Pinpoint the cell where the given text exists, returning its [x, y] midpoint coordinate. 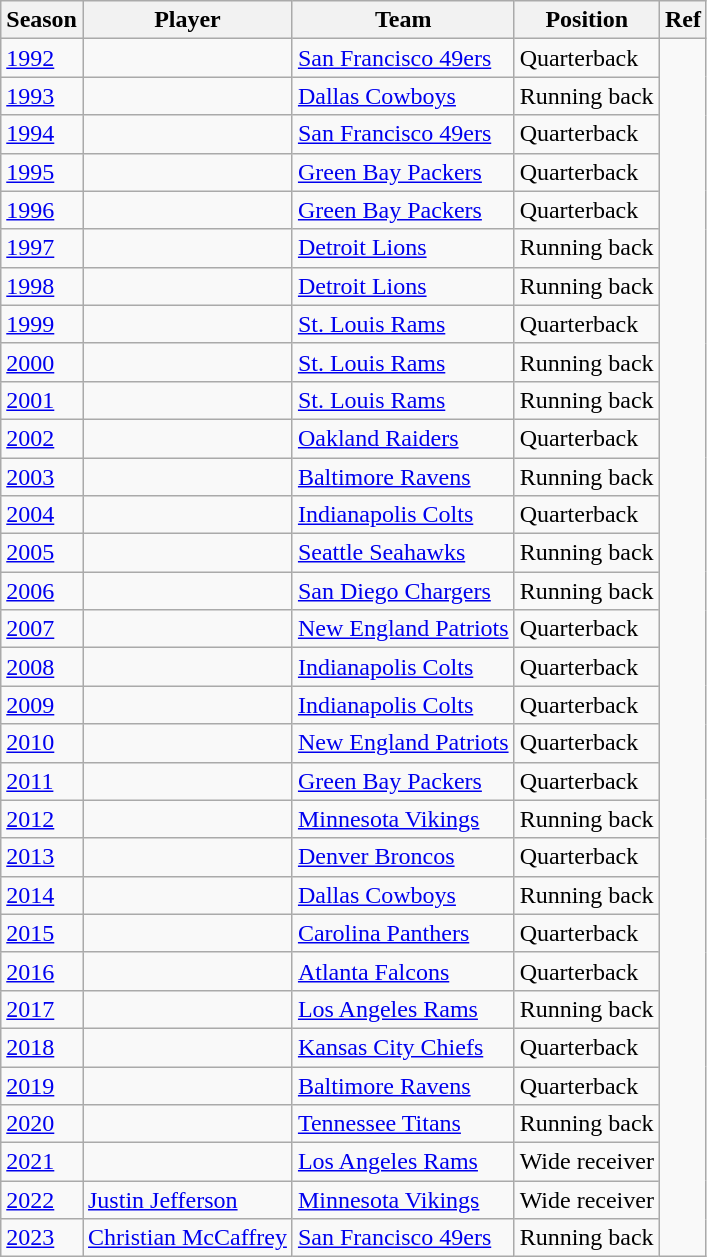
Kansas City Chiefs [403, 1047]
Player [187, 20]
1996 [42, 210]
Team [403, 20]
2007 [42, 629]
2010 [42, 743]
2008 [42, 667]
Denver Broncos [403, 857]
Christian McCaffrey [187, 1238]
2017 [42, 1009]
1998 [42, 286]
Carolina Panthers [403, 933]
San Diego Chargers [403, 591]
2023 [42, 1238]
2019 [42, 1085]
Position [586, 20]
2018 [42, 1047]
1995 [42, 172]
2011 [42, 781]
2009 [42, 705]
Seattle Seahawks [403, 553]
2020 [42, 1124]
2004 [42, 515]
Atlanta Falcons [403, 971]
2016 [42, 971]
1997 [42, 248]
2022 [42, 1200]
Tennessee Titans [403, 1124]
Justin Jefferson [187, 1200]
1999 [42, 324]
1992 [42, 58]
2015 [42, 933]
1993 [42, 96]
Ref [682, 20]
Oakland Raiders [403, 438]
2005 [42, 553]
2013 [42, 857]
2021 [42, 1162]
2006 [42, 591]
Season [42, 20]
2002 [42, 438]
2001 [42, 400]
2012 [42, 819]
2014 [42, 895]
2003 [42, 477]
1994 [42, 134]
2000 [42, 362]
